Determine the [X, Y] coordinate at the center of the cell enclosing the given text.  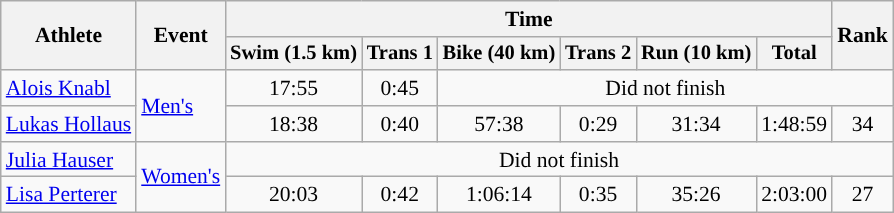
Run (10 km) [696, 54]
27 [862, 195]
20:03 [294, 195]
Lukas Hollaus [68, 124]
0:35 [598, 195]
1:48:59 [794, 124]
1:06:14 [499, 195]
Bike (40 km) [499, 54]
Swim (1.5 km) [294, 54]
31:34 [696, 124]
Men's [180, 106]
34 [862, 124]
0:42 [400, 195]
35:26 [696, 195]
Event [180, 36]
0:45 [400, 88]
17:55 [294, 88]
18:38 [294, 124]
Lisa Perterer [68, 195]
Trans 2 [598, 54]
Athlete [68, 36]
Time [528, 19]
Alois Knabl [68, 88]
Rank [862, 36]
57:38 [499, 124]
Julia Hauser [68, 160]
0:40 [400, 124]
2:03:00 [794, 195]
Women's [180, 178]
Trans 1 [400, 54]
0:29 [598, 124]
Total [794, 54]
